Identify which cell holds the provided text, then report its [X, Y] central coordinate. 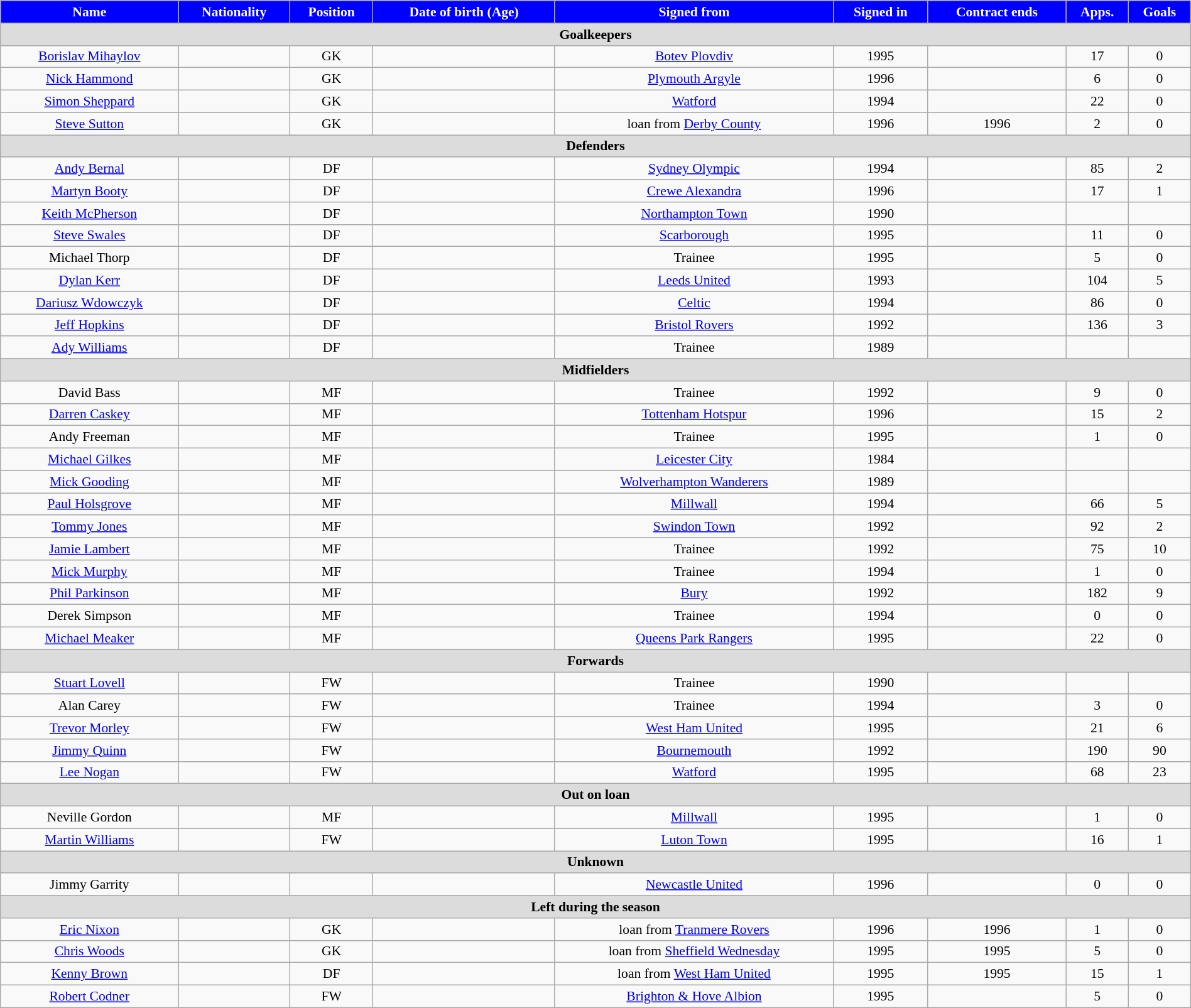
Alan Carey [89, 706]
Crewe Alexandra [693, 191]
Tommy Jones [89, 527]
loan from Sheffield Wednesday [693, 951]
104 [1097, 281]
Jeff Hopkins [89, 325]
Bournemouth [693, 751]
Mick Gooding [89, 482]
Steve Swales [89, 236]
Martyn Booty [89, 191]
190 [1097, 751]
Robert Codner [89, 997]
Tottenham Hotspur [693, 415]
Brighton & Hove Albion [693, 997]
West Ham United [693, 728]
85 [1097, 169]
Neville Gordon [89, 818]
Out on loan [595, 795]
Newcastle United [693, 885]
Ady Williams [89, 348]
92 [1097, 527]
66 [1097, 504]
Derek Simpson [89, 616]
Dariusz Wdowczyk [89, 303]
loan from Tranmere Rovers [693, 929]
Date of birth (Age) [464, 12]
loan from West Ham United [693, 974]
Signed in [881, 12]
136 [1097, 325]
23 [1160, 772]
182 [1097, 593]
Jimmy Garrity [89, 885]
Nationality [234, 12]
Goalkeepers [595, 35]
Botev Plovdiv [693, 57]
Plymouth Argyle [693, 79]
Martin Williams [89, 840]
Michael Gilkes [89, 460]
Left during the season [595, 907]
68 [1097, 772]
Signed from [693, 12]
Borislav Mihaylov [89, 57]
Stuart Lovell [89, 683]
16 [1097, 840]
Queens Park Rangers [693, 639]
90 [1160, 751]
1993 [881, 281]
Andy Bernal [89, 169]
David Bass [89, 393]
86 [1097, 303]
Jamie Lambert [89, 549]
Michael Thorp [89, 258]
10 [1160, 549]
Contract ends [997, 12]
Leeds United [693, 281]
Bury [693, 593]
Kenny Brown [89, 974]
Steve Sutton [89, 124]
Forwards [595, 661]
Paul Holsgrove [89, 504]
Nick Hammond [89, 79]
Defenders [595, 146]
Position [331, 12]
Darren Caskey [89, 415]
Name [89, 12]
Luton Town [693, 840]
Sydney Olympic [693, 169]
75 [1097, 549]
Simon Sheppard [89, 102]
Wolverhampton Wanderers [693, 482]
Mick Murphy [89, 572]
Scarborough [693, 236]
Keith McPherson [89, 214]
Bristol Rovers [693, 325]
loan from Derby County [693, 124]
Dylan Kerr [89, 281]
Lee Nogan [89, 772]
Unknown [595, 862]
Andy Freeman [89, 437]
Trevor Morley [89, 728]
Northampton Town [693, 214]
Phil Parkinson [89, 593]
Michael Meaker [89, 639]
Goals [1160, 12]
Apps. [1097, 12]
Leicester City [693, 460]
Eric Nixon [89, 929]
Chris Woods [89, 951]
Jimmy Quinn [89, 751]
Celtic [693, 303]
Swindon Town [693, 527]
11 [1097, 236]
Midfielders [595, 370]
21 [1097, 728]
1984 [881, 460]
